Output the [X, Y] coordinate of the center of the cell containing the given text.  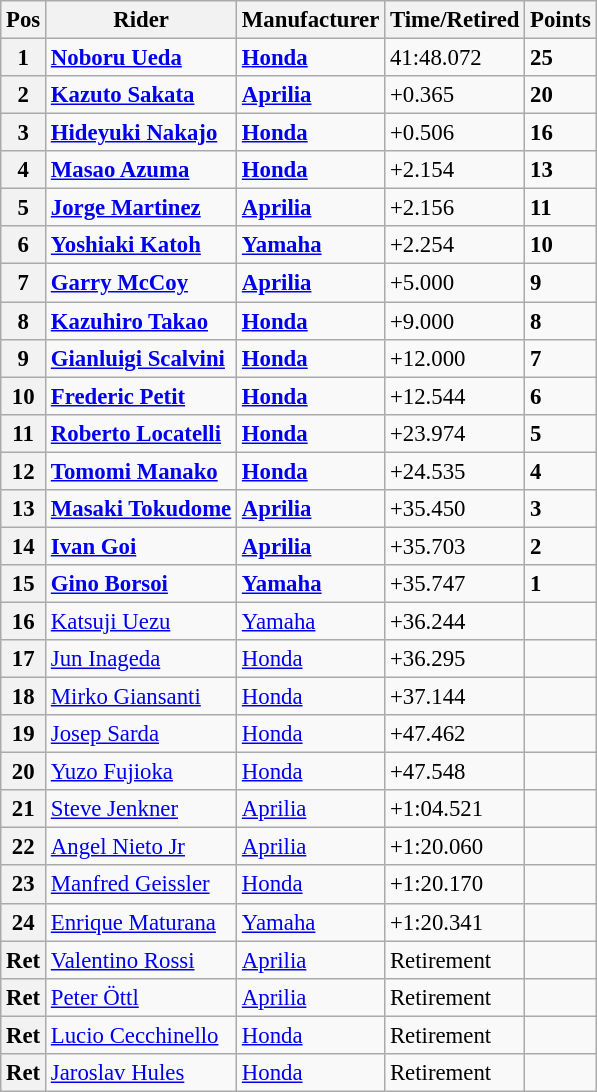
Valentino Rossi [142, 960]
Jun Inageda [142, 659]
+2.254 [455, 245]
+36.295 [455, 659]
+1:20.170 [455, 885]
Roberto Locatelli [142, 433]
Rider [142, 20]
25 [560, 58]
+12.000 [455, 358]
Enrique Maturana [142, 922]
+35.703 [455, 546]
22 [24, 847]
21 [24, 809]
+9.000 [455, 321]
Pos [24, 20]
18 [24, 697]
Noboru Ueda [142, 58]
+35.747 [455, 584]
23 [24, 885]
Garry McCoy [142, 283]
24 [24, 922]
Gianluigi Scalvini [142, 358]
+1:04.521 [455, 809]
Kazuto Sakata [142, 95]
+5.000 [455, 283]
41:48.072 [455, 58]
Points [560, 20]
+2.154 [455, 170]
Masao Azuma [142, 170]
+1:20.341 [455, 922]
+47.462 [455, 734]
+35.450 [455, 509]
Yoshiaki Katoh [142, 245]
Angel Nieto Jr [142, 847]
Yuzo Fujioka [142, 772]
+0.365 [455, 95]
Manufacturer [311, 20]
Masaki Tokudome [142, 509]
Steve Jenkner [142, 809]
Lucio Cecchinello [142, 1035]
Hideyuki Nakajo [142, 133]
Jaroslav Hules [142, 1073]
Mirko Giansanti [142, 697]
Time/Retired [455, 20]
+1:20.060 [455, 847]
+37.144 [455, 697]
Gino Borsoi [142, 584]
14 [24, 546]
19 [24, 734]
15 [24, 584]
17 [24, 659]
Ivan Goi [142, 546]
+47.548 [455, 772]
Jorge Martinez [142, 208]
+12.544 [455, 396]
Tomomi Manako [142, 471]
12 [24, 471]
Katsuji Uezu [142, 621]
Kazuhiro Takao [142, 321]
+24.535 [455, 471]
Peter Öttl [142, 997]
+0.506 [455, 133]
+2.156 [455, 208]
Manfred Geissler [142, 885]
Josep Sarda [142, 734]
+23.974 [455, 433]
+36.244 [455, 621]
Frederic Petit [142, 396]
